Return [X, Y] of the center of cell containing provided text 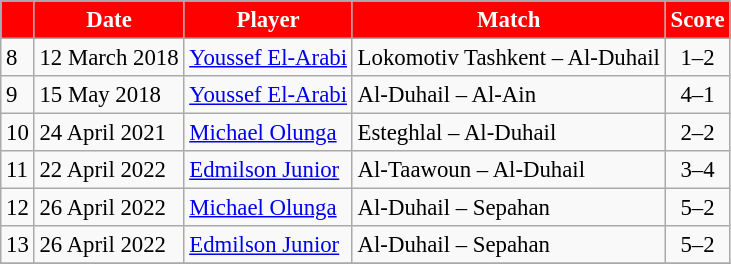
Score [698, 20]
2–2 [698, 133]
Lokomotiv Tashkent – Al-Duhail [508, 58]
Date [109, 20]
11 [18, 170]
12 [18, 208]
15 May 2018 [109, 95]
9 [18, 95]
Al-Duhail – Al-Ain [508, 95]
Esteghlal – Al-Duhail [508, 133]
Player [268, 20]
3–4 [698, 170]
8 [18, 58]
22 April 2022 [109, 170]
10 [18, 133]
Match [508, 20]
Al-Taawoun – Al-Duhail [508, 170]
1–2 [698, 58]
13 [18, 245]
12 March 2018 [109, 58]
24 April 2021 [109, 133]
4–1 [698, 95]
